Output the (X, Y) coordinate of the center of the cell containing the given text.  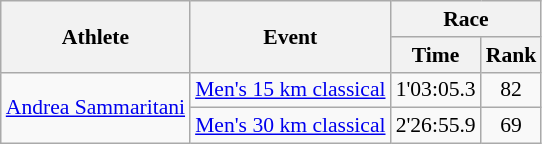
1'03:05.3 (436, 90)
Time (436, 55)
Athlete (96, 36)
Race (466, 19)
Event (290, 36)
Rank (512, 55)
82 (512, 90)
Men's 30 km classical (290, 126)
Men's 15 km classical (290, 90)
Andrea Sammaritani (96, 108)
2'26:55.9 (436, 126)
69 (512, 126)
